Return (x, y) of the center of cell containing provided text 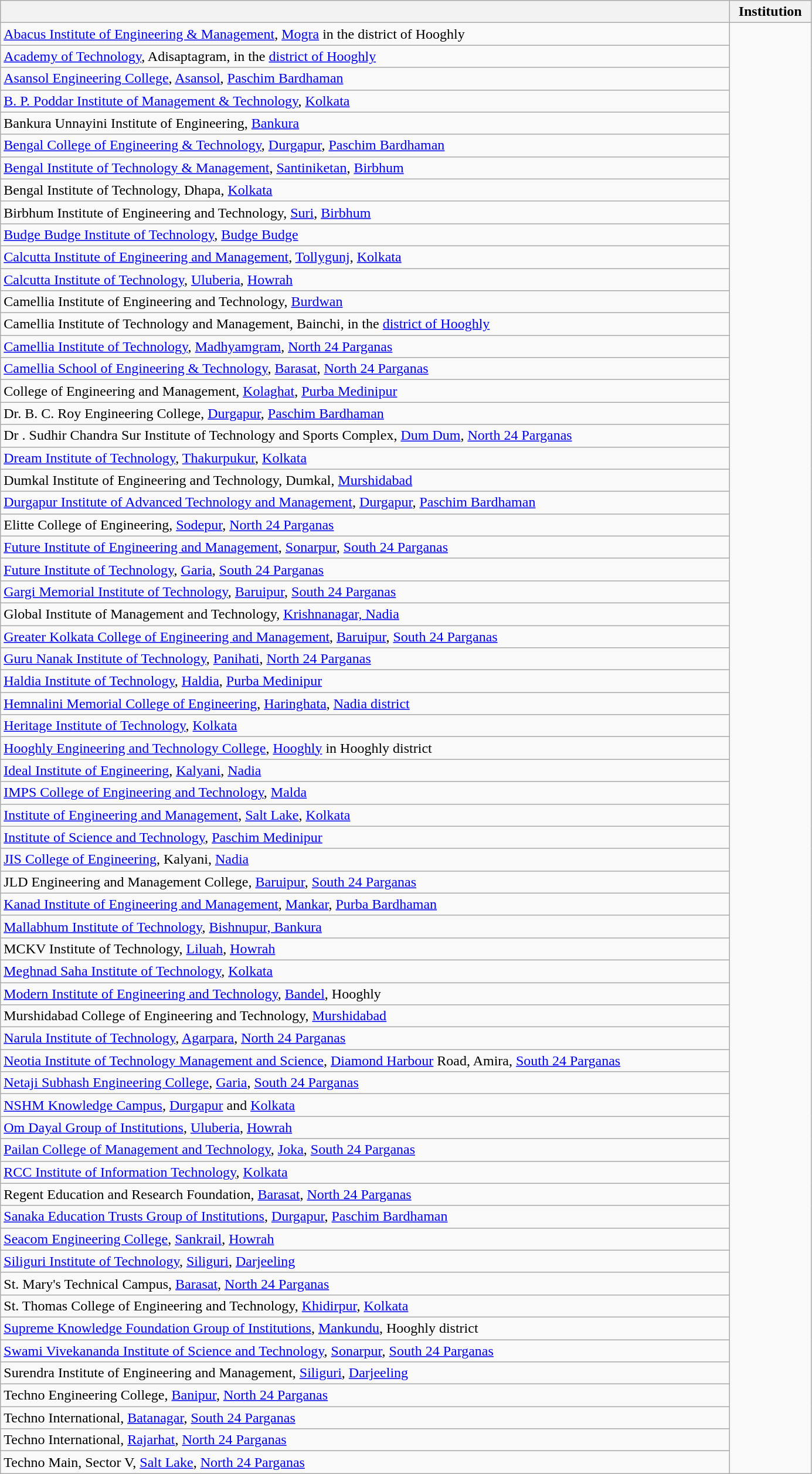
St. Thomas College of Engineering and Technology, Khidirpur, Kolkata (365, 1306)
Meghnad Saha Institute of Technology, Kolkata (365, 971)
Surendra Institute of Engineering and Management, Siliguri, Darjeeling (365, 1373)
Future Institute of Engineering and Management, Sonarpur, South 24 Parganas (365, 547)
Dumkal Institute of Engineering and Technology, Dumkal, Murshidabad (365, 480)
Heritage Institute of Technology, Kolkata (365, 726)
Techno International, Rajarhat, North 24 Parganas (365, 1440)
Elitte College of Engineering, Sodepur, North 24 Parganas (365, 525)
Abacus Institute of Engineering & Management, Mogra in the district of Hooghly (365, 34)
NSHM Knowledge Campus, Durgapur and Kolkata (365, 1105)
Camellia Institute of Engineering and Technology, Burdwan (365, 302)
Seacom Engineering College, Sankrail, Howrah (365, 1239)
RCC Institute of Information Technology, Kolkata (365, 1172)
Siliguri Institute of Technology, Siliguri, Darjeeling (365, 1261)
Sanaka Education Trusts Group of Institutions, Durgapur, Paschim Bardhaman (365, 1217)
Mallabhum Institute of Technology, Bishnupur, Bankura (365, 926)
Guru Nanak Institute of Technology, Panihati, North 24 Parganas (365, 659)
Techno Engineering College, Banipur, North 24 Parganas (365, 1395)
Greater Kolkata College of Engineering and Management, Baruipur, South 24 Parganas (365, 636)
Narula Institute of Technology, Agarpara, North 24 Parganas (365, 1038)
Modern Institute of Engineering and Technology, Bandel, Hooghly (365, 994)
Global Institute of Management and Technology, Krishnanagar, Nadia (365, 614)
Murshidabad College of Engineering and Technology, Murshidabad (365, 1016)
Calcutta Institute of Engineering and Management, Tollygunj, Kolkata (365, 257)
Netaji Subhash Engineering College, Garia, South 24 Parganas (365, 1083)
JIS College of Engineering, Kalyani, Nadia (365, 860)
Camellia Institute of Technology, Madhyamgram, North 24 Parganas (365, 347)
Durgapur Institute of Advanced Technology and Management, Durgapur, Paschim Bardhaman (365, 502)
Institute of Science and Technology, Paschim Medinipur (365, 837)
Swami Vivekananda Institute of Science and Technology, Sonarpur, South 24 Parganas (365, 1350)
Institute of Engineering and Management, Salt Lake, Kolkata (365, 815)
B. P. Poddar Institute of Management & Technology, Kolkata (365, 101)
Pailan College of Management and Technology, Joka, South 24 Parganas (365, 1150)
Calcutta Institute of Technology, Uluberia, Howrah (365, 280)
Ideal Institute of Engineering, Kalyani, Nadia (365, 770)
Techno International, Batanagar, South 24 Parganas (365, 1418)
IMPS College of Engineering and Technology, Malda (365, 793)
St. Mary's Technical Campus, Barasat, North 24 Parganas (365, 1283)
Haldia Institute of Technology, Haldia, Purba Medinipur (365, 681)
Techno Main, Sector V, Salt Lake, North 24 Parganas (365, 1462)
Budge Budge Institute of Technology, Budge Budge (365, 235)
Neotia Institute of Technology Management and Science, Diamond Harbour Road, Amira, South 24 Parganas (365, 1061)
Camellia School of Engineering & Technology, Barasat, North 24 Parganas (365, 369)
Bengal College of Engineering & Technology, Durgapur, Paschim Bardhaman (365, 145)
Academy of Technology, Adisaptagram, in the district of Hooghly (365, 56)
JLD Engineering and Management College, Baruipur, South 24 Parganas (365, 882)
Bengal Institute of Technology, Dhapa, Kolkata (365, 190)
Om Dayal Group of Institutions, Uluberia, Howrah (365, 1127)
Supreme Knowledge Foundation Group of Institutions, Mankundu, Hooghly district (365, 1328)
Asansol Engineering College, Asansol, Paschim Bardhaman (365, 79)
Gargi Memorial Institute of Technology, Baruipur, South 24 Parganas (365, 592)
Dream Institute of Technology, Thakurpukur, Kolkata (365, 458)
Institution (770, 12)
Bankura Unnayini Institute of Engineering, Bankura (365, 123)
Dr. B. C. Roy Engineering College, Durgapur, Paschim Bardhaman (365, 413)
Regent Education and Research Foundation, Barasat, North 24 Parganas (365, 1194)
Kanad Institute of Engineering and Management, Mankar, Purba Bardhaman (365, 904)
Hooghly Engineering and Technology College, Hooghly in Hooghly district (365, 748)
Hemnalini Memorial College of Engineering, Haringhata, Nadia district (365, 704)
Camellia Institute of Technology and Management, Bainchi, in the district of Hooghly (365, 324)
Dr . Sudhir Chandra Sur Institute of Technology and Sports Complex, Dum Dum, North 24 Parganas (365, 436)
Birbhum Institute of Engineering and Technology, Suri, Birbhum (365, 212)
Future Institute of Technology, Garia, South 24 Parganas (365, 569)
MCKV Institute of Technology, Liluah, Howrah (365, 949)
College of Engineering and Management, Kolaghat, Purba Medinipur (365, 391)
Bengal Institute of Technology & Management, Santiniketan, Birbhum (365, 168)
